Return (x, y) of the center of cell containing provided text 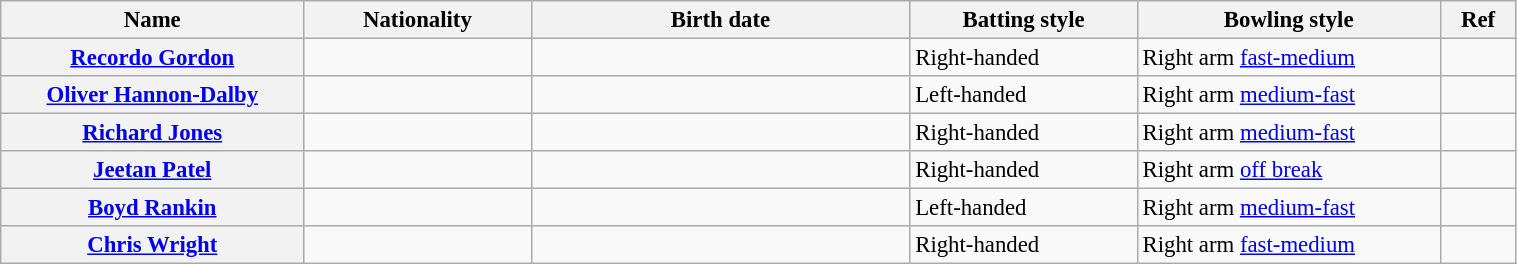
Birth date (720, 20)
Oliver Hannon-Dalby (152, 95)
Right arm off break (1288, 170)
Name (152, 20)
Recordo Gordon (152, 58)
Nationality (418, 20)
Chris Wright (152, 245)
Jeetan Patel (152, 170)
Boyd Rankin (152, 208)
Bowling style (1288, 20)
Ref (1478, 20)
Batting style (1024, 20)
Richard Jones (152, 133)
